Return (X, Y) of the center of cell containing provided text 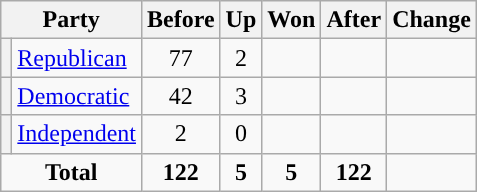
42 (180, 96)
Party (72, 20)
Up (241, 20)
Before (180, 20)
77 (180, 58)
Total (72, 172)
Democratic (77, 96)
Independent (77, 134)
Won (292, 20)
0 (241, 134)
3 (241, 96)
Republican (77, 58)
Change (432, 20)
After (354, 20)
